Capture the cell that displays the provided text and extract its [x, y] central coordinate. 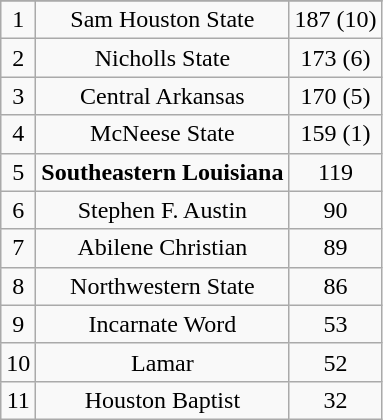
52 [336, 362]
119 [336, 172]
4 [18, 134]
Abilene Christian [162, 248]
5 [18, 172]
McNeese State [162, 134]
Lamar [162, 362]
Sam Houston State [162, 20]
170 (5) [336, 96]
173 (6) [336, 58]
2 [18, 58]
89 [336, 248]
Nicholls State [162, 58]
159 (1) [336, 134]
3 [18, 96]
187 (10) [336, 20]
6 [18, 210]
11 [18, 400]
Northwestern State [162, 286]
7 [18, 248]
Southeastern Louisiana [162, 172]
Incarnate Word [162, 324]
1 [18, 20]
90 [336, 210]
53 [336, 324]
Stephen F. Austin [162, 210]
Central Arkansas [162, 96]
9 [18, 324]
Houston Baptist [162, 400]
86 [336, 286]
10 [18, 362]
32 [336, 400]
8 [18, 286]
